Find where the given text appears and provide that cell's center as [X, Y] coordinate. 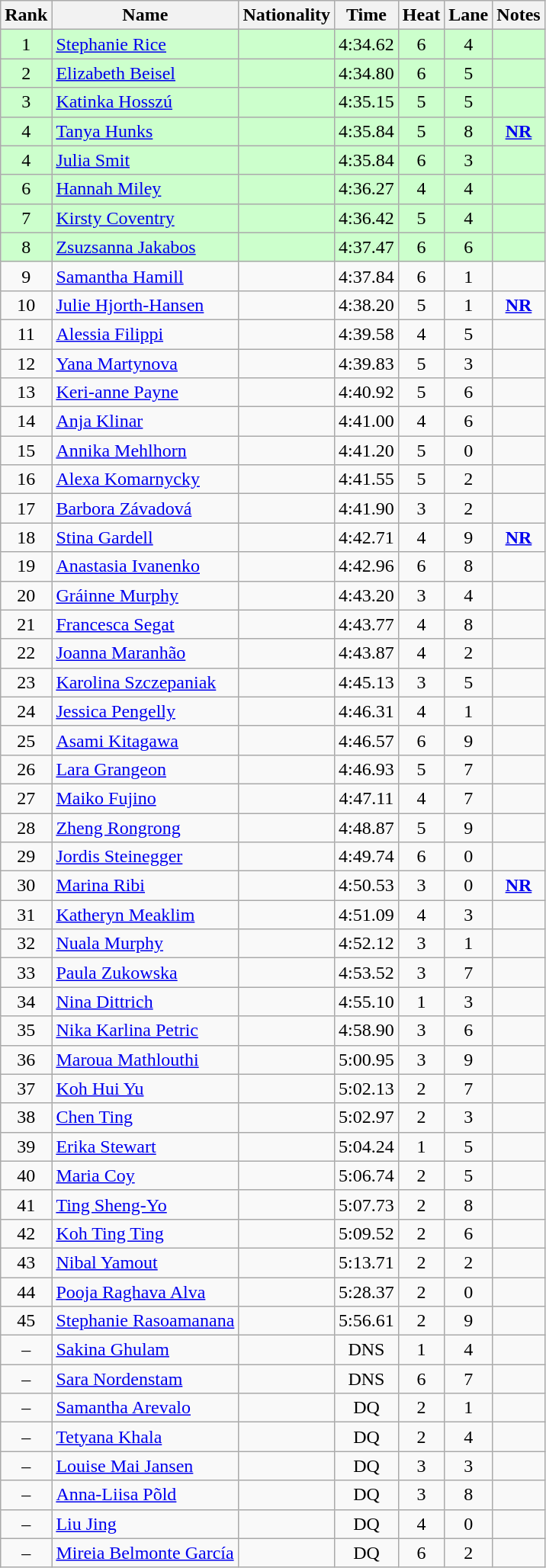
Koh Ting Ting [145, 1233]
26 [26, 769]
36 [26, 1060]
4:40.92 [367, 393]
Julia Smit [145, 160]
4:55.10 [367, 1002]
Erika Stewart [145, 1146]
Hannah Miley [145, 189]
Sara Nordenstam [145, 1379]
5:28.37 [367, 1292]
37 [26, 1089]
Asami Kitagawa [145, 740]
4:37.84 [367, 276]
Alessia Filippi [145, 334]
Jordis Steinegger [145, 857]
Notes [519, 15]
Kirsty Coventry [145, 218]
16 [26, 479]
11 [26, 334]
4:51.09 [367, 915]
Zsuzsanna Jakabos [145, 247]
44 [26, 1292]
5:56.61 [367, 1321]
Stephanie Rice [145, 44]
Zheng Rongrong [145, 827]
Ting Sheng-Yo [145, 1204]
Nina Dittrich [145, 1002]
Samantha Arevalo [145, 1408]
29 [26, 857]
34 [26, 1002]
24 [26, 711]
Francesca Segat [145, 624]
5:02.97 [367, 1117]
Maroua Mathlouthi [145, 1060]
4:39.58 [367, 334]
23 [26, 682]
19 [26, 566]
12 [26, 364]
Samantha Hamill [145, 276]
Mireia Belmonte García [145, 1553]
Julie Hjorth-Hansen [145, 305]
Joanna Maranhão [145, 653]
4:42.71 [367, 537]
18 [26, 537]
17 [26, 508]
31 [26, 915]
Heat [421, 15]
Anja Klinar [145, 422]
20 [26, 595]
4:37.47 [367, 247]
Nuala Murphy [145, 944]
4:43.77 [367, 624]
4:39.83 [367, 364]
5:00.95 [367, 1060]
4:43.20 [367, 595]
4:41.55 [367, 479]
Chen Ting [145, 1117]
Sakina Ghulam [145, 1350]
Jessica Pengelly [145, 711]
Tetyana Khala [145, 1437]
Karolina Szczepaniak [145, 682]
30 [26, 886]
40 [26, 1175]
4:46.93 [367, 769]
Gráinne Murphy [145, 595]
4:46.31 [367, 711]
Paula Zukowska [145, 973]
Name [145, 15]
Elizabeth Beisel [145, 73]
35 [26, 1031]
Liu Jing [145, 1524]
4:41.90 [367, 508]
Marina Ribi [145, 886]
4:58.90 [367, 1031]
5:13.71 [367, 1262]
Stephanie Rasoamanana [145, 1321]
39 [26, 1146]
Nika Karlina Petric [145, 1031]
Keri-anne Payne [145, 393]
4:52.12 [367, 944]
14 [26, 422]
28 [26, 827]
4:42.96 [367, 566]
4:38.20 [367, 305]
Stina Gardell [145, 537]
41 [26, 1204]
10 [26, 305]
33 [26, 973]
5:04.24 [367, 1146]
15 [26, 451]
Anastasia Ivanenko [145, 566]
4:36.42 [367, 218]
21 [26, 624]
Alexa Komarnycky [145, 479]
5:06.74 [367, 1175]
Nationality [287, 15]
42 [26, 1233]
4:34.80 [367, 73]
5:09.52 [367, 1233]
32 [26, 944]
4:36.27 [367, 189]
13 [26, 393]
Katinka Hosszú [145, 102]
Yana Martynova [145, 364]
43 [26, 1262]
5:07.73 [367, 1204]
4:41.20 [367, 451]
4:35.15 [367, 102]
Pooja Raghava Alva [145, 1292]
4:49.74 [367, 857]
Barbora Závadová [145, 508]
4:34.62 [367, 44]
38 [26, 1117]
4:46.57 [367, 740]
45 [26, 1321]
25 [26, 740]
22 [26, 653]
Annika Mehlhorn [145, 451]
4:53.52 [367, 973]
Anna-Liisa Põld [145, 1495]
5:02.13 [367, 1089]
Nibal Yamout [145, 1262]
4:50.53 [367, 886]
Louise Mai Jansen [145, 1466]
4:48.87 [367, 827]
Rank [26, 15]
4:41.00 [367, 422]
Maiko Fujino [145, 798]
4:43.87 [367, 653]
Katheryn Meaklim [145, 915]
Lane [468, 15]
4:45.13 [367, 682]
Maria Coy [145, 1175]
4:47.11 [367, 798]
Tanya Hunks [145, 131]
Time [367, 15]
27 [26, 798]
Koh Hui Yu [145, 1089]
Lara Grangeon [145, 769]
